Detect which cell encompasses the target text, then output its [x, y] center coordinate. 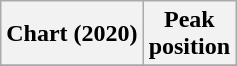
Chart (2020) [72, 34]
Peakposition [189, 34]
